Scan for the cell matching the given text and deliver its (X, Y) coordinate at center. 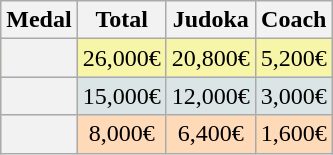
5,200€ (294, 58)
1,600€ (294, 134)
12,000€ (210, 96)
Total (122, 20)
26,000€ (122, 58)
15,000€ (122, 96)
20,800€ (210, 58)
6,400€ (210, 134)
8,000€ (122, 134)
Judoka (210, 20)
3,000€ (294, 96)
Coach (294, 20)
Medal (39, 20)
